For the text-containing cell, return its midpoint in [x, y] coordinate format. 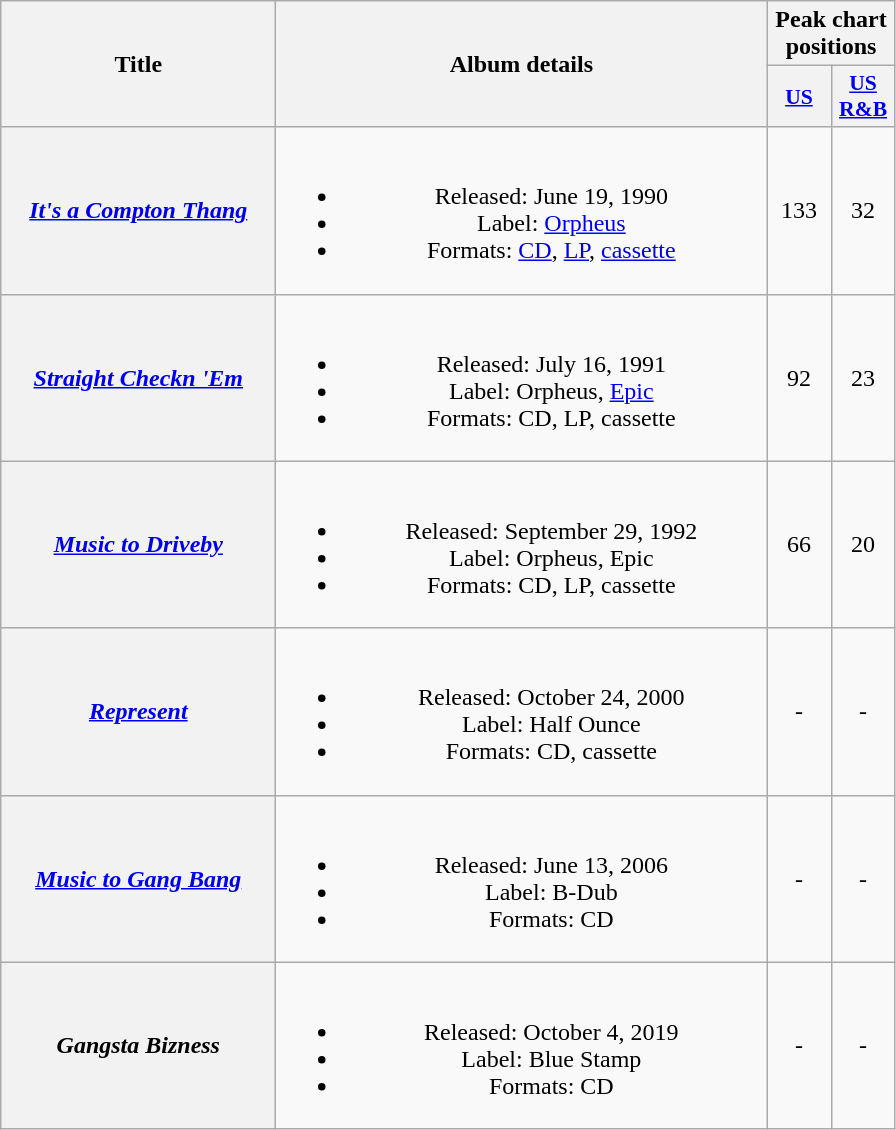
Peak chart positions [831, 34]
133 [799, 210]
Straight Checkn 'Em [138, 378]
Represent [138, 712]
USR&B [863, 96]
32 [863, 210]
20 [863, 544]
Released: June 19, 1990Label: OrpheusFormats: CD, LP, cassette [522, 210]
Title [138, 64]
Gangsta Bizness [138, 1046]
US [799, 96]
Album details [522, 64]
Released: October 4, 2019Label: Blue StampFormats: CD [522, 1046]
23 [863, 378]
It's a Compton Thang [138, 210]
Released: September 29, 1992Label: Orpheus, EpicFormats: CD, LP, cassette [522, 544]
Music to Driveby [138, 544]
66 [799, 544]
Released: June 13, 2006Label: B-DubFormats: CD [522, 878]
92 [799, 378]
Music to Gang Bang [138, 878]
Released: October 24, 2000Label: Half OunceFormats: CD, cassette [522, 712]
Released: July 16, 1991Label: Orpheus, EpicFormats: CD, LP, cassette [522, 378]
